For the text-containing cell, return its midpoint in [X, Y] coordinate format. 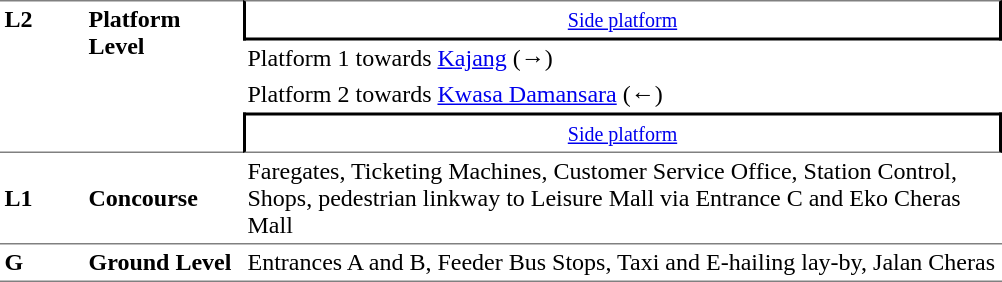
Platform Level [164, 76]
Concourse [164, 198]
Entrances A and B, Feeder Bus Stops, Taxi and E-hailing lay-by, Jalan Cheras [622, 262]
L1 [42, 198]
L2 [42, 76]
Platform 2 towards Kwasa Damansara (←) [622, 94]
Faregates, Ticketing Machines, Customer Service Office, Station Control, Shops, pedestrian linkway to Leisure Mall via Entrance C and Eko Cheras Mall [622, 198]
G [42, 262]
Platform 1 towards Kajang (→) [622, 58]
Ground Level [164, 262]
